From the cell containing the given text, extract its center point as [x, y] coordinate. 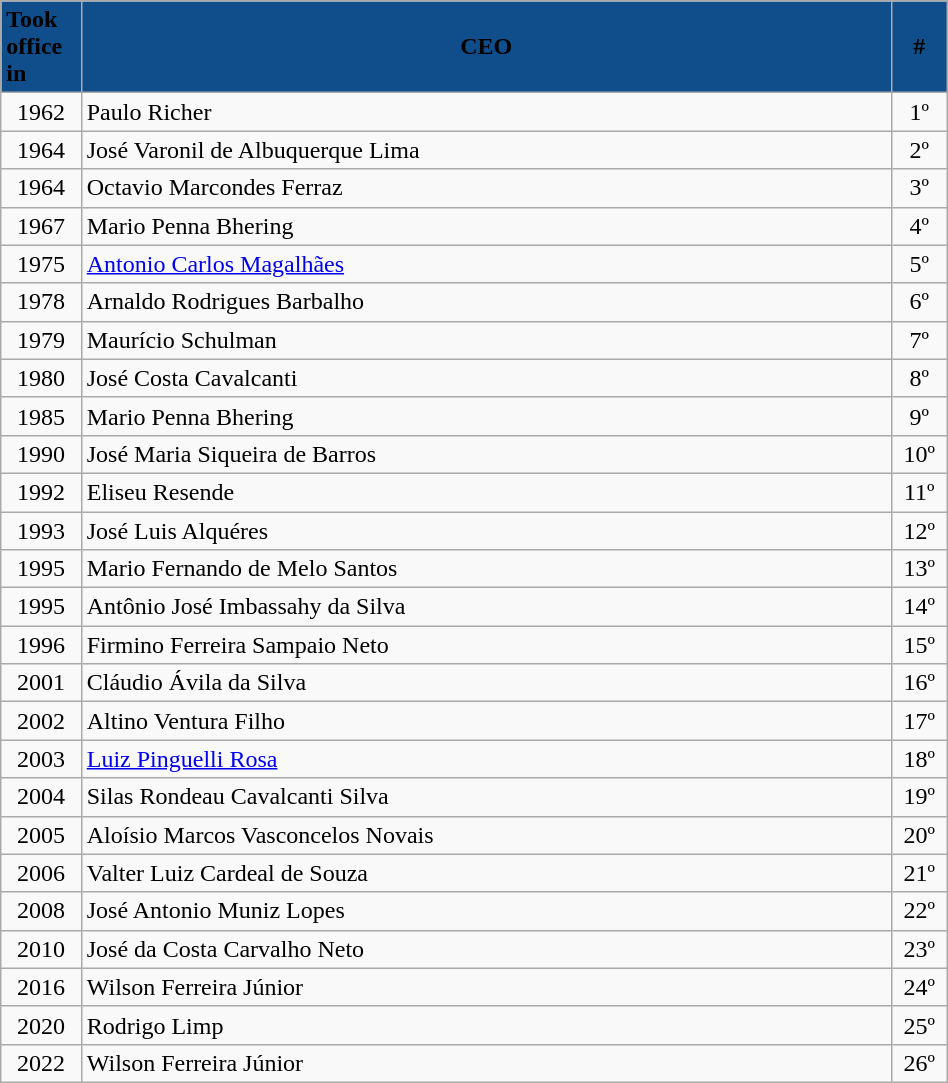
Took office in [41, 47]
1967 [41, 226]
Eliseu Resende [486, 492]
Antônio José Imbassahy da Silva [486, 607]
8º [919, 378]
2006 [41, 873]
Antonio Carlos Magalhães [486, 264]
1º [919, 112]
22º [919, 911]
16º [919, 683]
4º [919, 226]
Altino Ventura Filho [486, 721]
1985 [41, 416]
20º [919, 835]
1980 [41, 378]
23º [919, 949]
2004 [41, 797]
Rodrigo Limp [486, 1025]
2016 [41, 987]
2º [919, 150]
2003 [41, 759]
7º [919, 340]
# [919, 47]
Valter Luiz Cardeal de Souza [486, 873]
1978 [41, 302]
CEO [486, 47]
Cláudio Ávila da Silva [486, 683]
1993 [41, 531]
1996 [41, 645]
2001 [41, 683]
Aloísio Marcos Vasconcelos Novais [486, 835]
Luiz Pinguelli Rosa [486, 759]
10º [919, 454]
José Antonio Muniz Lopes [486, 911]
26º [919, 1063]
13º [919, 569]
2010 [41, 949]
Arnaldo Rodrigues Barbalho [486, 302]
15º [919, 645]
1992 [41, 492]
25º [919, 1025]
1990 [41, 454]
14º [919, 607]
24º [919, 987]
Octavio Marcondes Ferraz [486, 188]
José Luis Alquéres [486, 531]
Firmino Ferreira Sampaio Neto [486, 645]
2005 [41, 835]
José Varonil de Albuquerque Lima [486, 150]
José da Costa Carvalho Neto [486, 949]
Silas Rondeau Cavalcanti Silva [486, 797]
18º [919, 759]
Paulo Richer [486, 112]
21º [919, 873]
2008 [41, 911]
11º [919, 492]
2022 [41, 1063]
José Maria Siqueira de Barros [486, 454]
Maurício Schulman [486, 340]
19º [919, 797]
1962 [41, 112]
9º [919, 416]
12º [919, 531]
1979 [41, 340]
José Costa Cavalcanti [486, 378]
1975 [41, 264]
6º [919, 302]
2020 [41, 1025]
Mario Fernando de Melo Santos [486, 569]
3º [919, 188]
2002 [41, 721]
5º [919, 264]
17º [919, 721]
